Identify which cell holds the provided text, then report its (x, y) central coordinate. 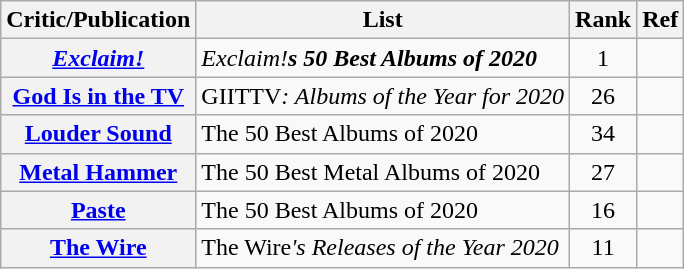
Ref (660, 20)
List (383, 20)
God Is in the TV (98, 96)
Rank (604, 20)
Exclaim! (98, 58)
27 (604, 172)
Metal Hammer (98, 172)
34 (604, 134)
16 (604, 210)
Critic/Publication (98, 20)
The 50 Best Metal Albums of 2020 (383, 172)
11 (604, 248)
The Wire's Releases of the Year 2020 (383, 248)
The Wire (98, 248)
Exclaim!s 50 Best Albums of 2020 (383, 58)
1 (604, 58)
GIITTV: Albums of the Year for 2020 (383, 96)
26 (604, 96)
Louder Sound (98, 134)
Paste (98, 210)
